Scan for the cell matching the given text and deliver its (X, Y) coordinate at center. 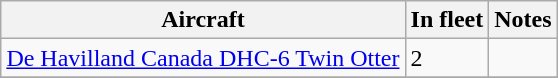
Notes (523, 20)
2 (447, 58)
De Havilland Canada DHC-6 Twin Otter (203, 58)
Aircraft (203, 20)
In fleet (447, 20)
